Identify which cell holds the provided text, then report its [x, y] central coordinate. 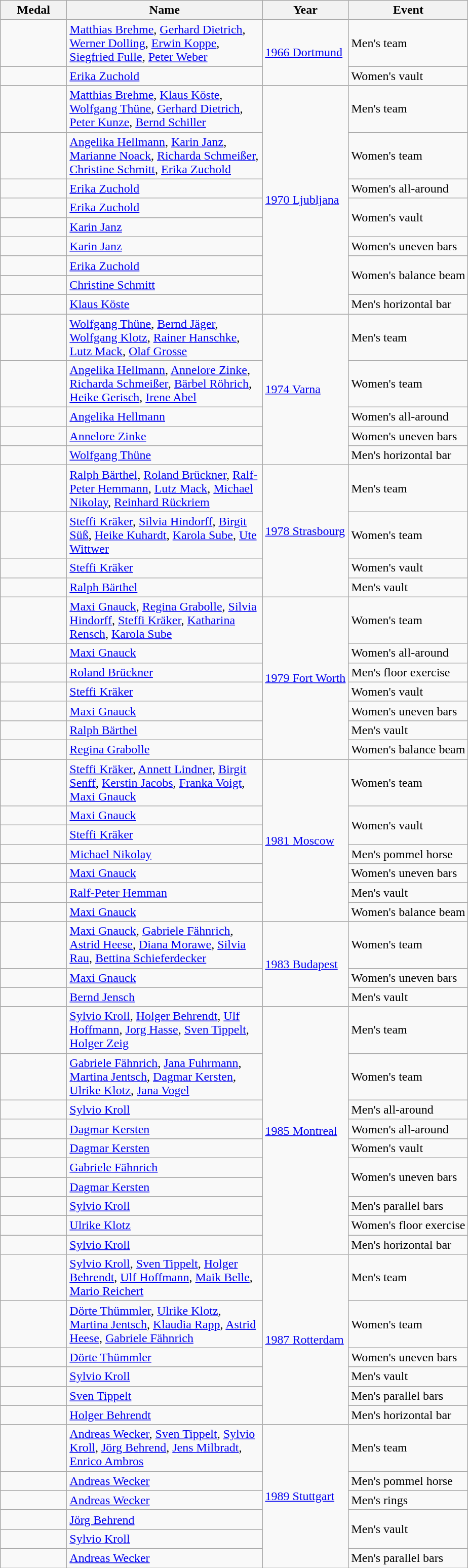
Annelore Zinke [165, 436]
1979 Fort Worth [305, 678]
1970 Ljubljana [305, 200]
Ulrike Klotz [165, 1226]
Matthias Brehme, Klaus Köste, Wolfgang Thüne, Gerhard Dietrich, Peter Kunze, Bernd Schiller [165, 109]
1985 Montreal [305, 1131]
Maxi Gnauck, Regina Grabolle, Silvia Hindorff, Steffi Kräker, Katharina Rensch, Karola Sube [165, 620]
Sylvio Kroll, Holger Behrendt, Ulf Hoffmann, Jorg Hasse, Sven Tippelt, Holger Zeig [165, 1030]
Ralph Bärthel, Roland Brückner, Ralf-Peter Hemmann, Lutz Mack, Michael Nikolay, Reinhard Rückriem [165, 488]
Sven Tippelt [165, 1396]
Angelika Hellmann [165, 417]
Sylvio Kroll, Sven Tippelt, Holger Behrendt, Ulf Hoffmann, Maik Belle, Mario Reichert [165, 1278]
Jörg Behrend [165, 1519]
1981 Moscow [305, 840]
Dörte Thümmler [165, 1357]
Dörte Thümmler, Ulrike Klotz, Martina Jentsch, Klaudia Rapp, Astrid Heese, Gabriele Fähnrich [165, 1324]
1978 Strasbourg [305, 531]
Men's all-around [408, 1110]
Wolfgang Thüne [165, 455]
Medal [33, 10]
Andreas Wecker, Sven Tippelt, Sylvio Kroll, Jörg Behrend, Jens Milbradt, Enrico Ambros [165, 1448]
1989 Stuttgart [305, 1496]
Men's floor exercise [408, 672]
Roland Brückner [165, 672]
1974 Varna [305, 390]
Christine Schmitt [165, 285]
Holger Behrendt [165, 1415]
Year [305, 10]
Klaus Köste [165, 304]
Steffi Kräker, Annett Lindner, Birgit Senff, Kerstin Jacobs, Franka Voigt, Maxi Gnauck [165, 782]
Wolfgang Thüne, Bernd Jäger, Wolfgang Klotz, Rainer Hanschke, Lutz Mack, Olaf Grosse [165, 337]
Steffi Kräker, Silvia Hindorff, Birgit Süß, Heike Kuhardt, Karola Sube, Ute Wittwer [165, 535]
Bernd Jensch [165, 997]
Michael Nikolay [165, 854]
Ralf-Peter Hemman [165, 893]
Maxi Gnauck, Gabriele Fähnrich, Astrid Heese, Diana Morawe, Silvia Rau, Bettina Schieferdecker [165, 945]
Regina Grabolle [165, 749]
Angelika Hellmann, Annelore Zinke, Richarda Schmeißer, Bärbel Röhrich, Heike Gerisch, Irene Abel [165, 384]
Angelika Hellmann, Karin Janz, Marianne Noack, Richarda Schmeißer, Christine Schmitt, Erika Zuchold [165, 156]
Men's rings [408, 1500]
Women's floor exercise [408, 1226]
Name [165, 10]
Matthias Brehme, Gerhard Dietrich, Werner Dolling, Erwin Koppe, Siegfried Fulle, Peter Weber [165, 43]
Gabriele Fähnrich, Jana Fuhrmann, Martina Jentsch, Dagmar Kersten, Ulrike Klotz, Jana Vogel [165, 1077]
1966 Dortmund [305, 53]
1983 Budapest [305, 964]
1987 Rotterdam [305, 1340]
Event [408, 10]
Gabriele Fähnrich [165, 1167]
